Find where the given text appears and provide that cell's center as (x, y) coordinate. 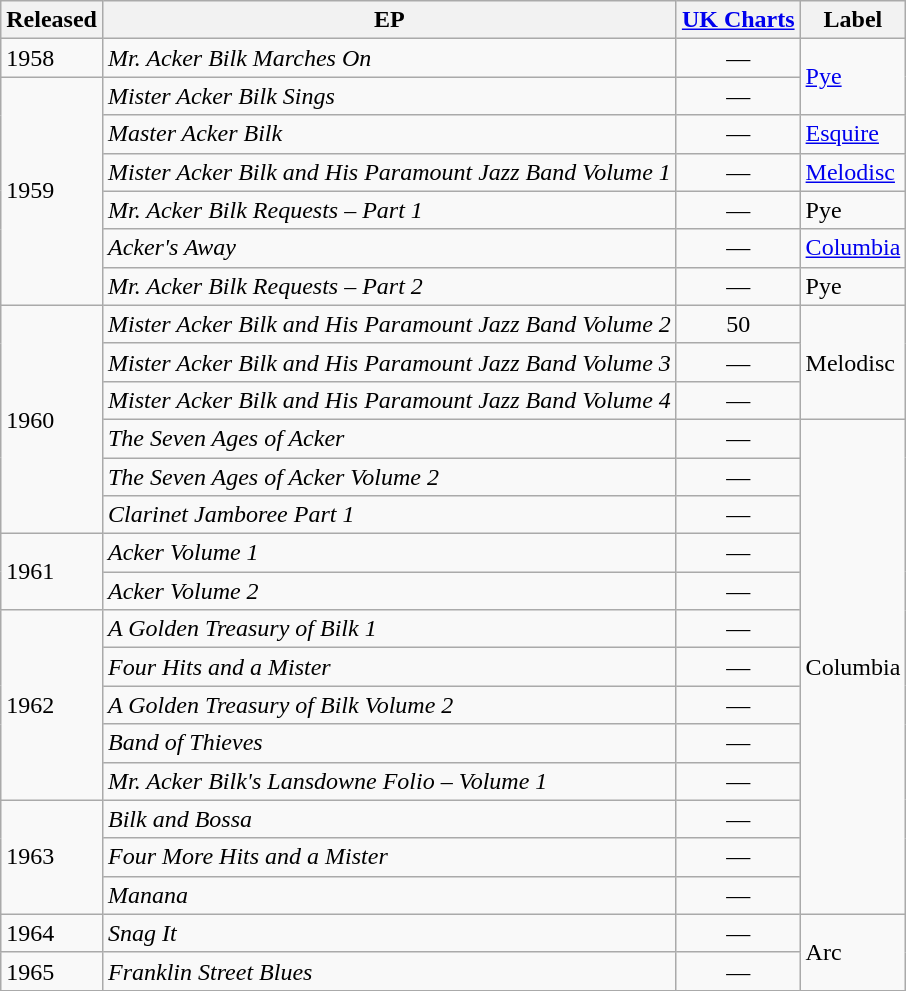
Master Acker Bilk (389, 134)
Mister Acker Bilk Sings (389, 96)
Bilk and Bossa (389, 819)
1960 (52, 419)
Manana (389, 895)
1958 (52, 58)
Mr. Acker Bilk's Lansdowne Folio – Volume 1 (389, 781)
Four More Hits and a Mister (389, 857)
Mr. Acker Bilk Requests – Part 1 (389, 210)
1965 (52, 971)
1964 (52, 933)
Four Hits and a Mister (389, 667)
Clarinet Jamboree Part 1 (389, 515)
1962 (52, 705)
Mr. Acker Bilk Requests – Part 2 (389, 286)
EP (389, 20)
The Seven Ages of Acker (389, 438)
A Golden Treasury of Bilk Volume 2 (389, 705)
Mr. Acker Bilk Marches On (389, 58)
Snag It (389, 933)
Acker Volume 2 (389, 591)
Arc (853, 952)
Acker Volume 1 (389, 553)
Label (853, 20)
Mister Acker Bilk and His Paramount Jazz Band Volume 3 (389, 362)
A Golden Treasury of Bilk 1 (389, 629)
1963 (52, 857)
Mister Acker Bilk and His Paramount Jazz Band Volume 4 (389, 400)
1961 (52, 572)
Mister Acker Bilk and His Paramount Jazz Band Volume 1 (389, 172)
UK Charts (738, 20)
Acker's Away (389, 248)
Franklin Street Blues (389, 971)
50 (738, 324)
Band of Thieves (389, 743)
1959 (52, 191)
Esquire (853, 134)
Mister Acker Bilk and His Paramount Jazz Band Volume 2 (389, 324)
The Seven Ages of Acker Volume 2 (389, 477)
Released (52, 20)
